For the text-containing cell, return its midpoint in [X, Y] coordinate format. 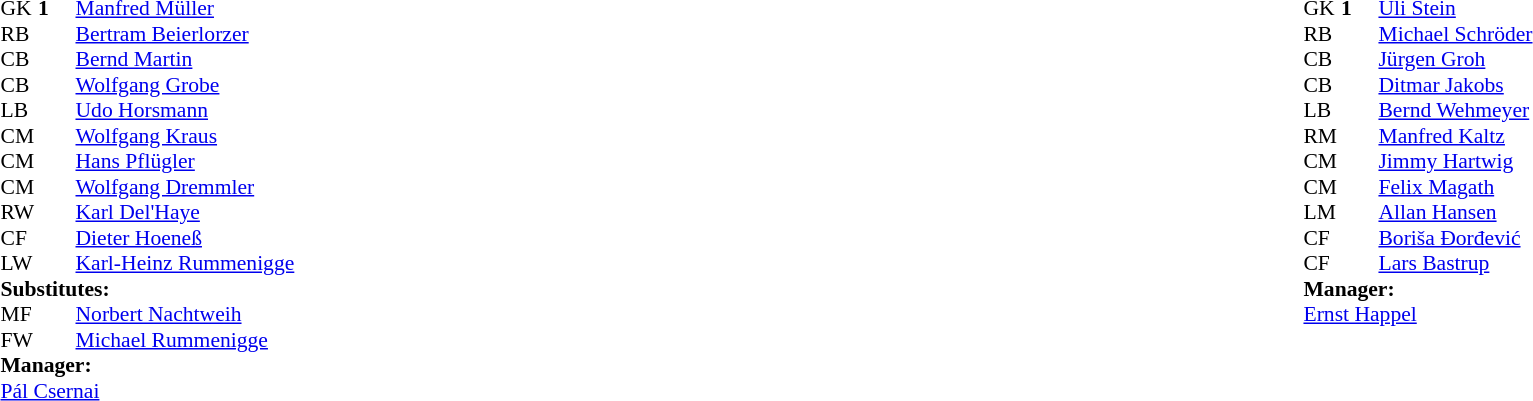
Wolfgang Kraus [186, 136]
Norbert Nachtweih [186, 315]
Jürgen Groh [1455, 59]
Michael Schröder [1455, 34]
Felix Magath [1455, 187]
Karl-Heinz Rummenigge [186, 263]
Wolfgang Dremmler [186, 187]
RW [19, 213]
Allan Hansen [1455, 213]
Ditmar Jakobs [1455, 85]
Udo Horsmann [186, 111]
Bernd Wehmeyer [1455, 111]
LW [19, 263]
Dieter Hoeneß [186, 238]
Lars Bastrup [1455, 263]
Boriša Đorđević [1455, 238]
LM [1322, 213]
Michael Rummenigge [186, 340]
Wolfgang Grobe [186, 85]
Ernst Happel [1418, 315]
Hans Pflügler [186, 161]
FW [19, 340]
Bernd Martin [186, 59]
Manfred Kaltz [1455, 136]
Karl Del'Haye [186, 213]
RM [1322, 136]
Bertram Beierlorzer [186, 34]
Jimmy Hartwig [1455, 161]
Substitutes: [147, 289]
MF [19, 315]
